Detect which cell encompasses the target text, then output its [X, Y] center coordinate. 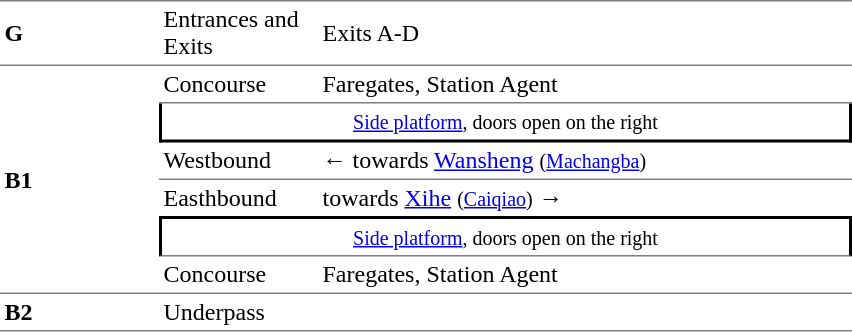
B2 [80, 313]
B1 [80, 180]
Westbound [238, 161]
← towards Wansheng (Machangba) [585, 161]
Easthbound [238, 198]
G [80, 33]
Exits A-D [585, 33]
Entrances and Exits [238, 33]
towards Xihe (Caiqiao) → [585, 198]
Underpass [238, 313]
